Locate the cell with the specified text and output its [X, Y] center coordinate. 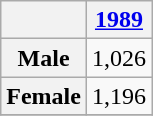
Female [44, 96]
1989 [118, 20]
Male [44, 58]
1,026 [118, 58]
1,196 [118, 96]
